Scan for the cell matching the given text and deliver its (x, y) coordinate at center. 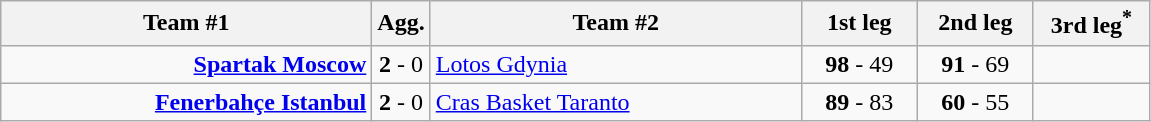
Agg. (401, 24)
2nd leg (975, 24)
Fenerbahçe Istanbul (186, 102)
Lotos Gdynia (616, 64)
Team #2 (616, 24)
Cras Basket Taranto (616, 102)
1st leg (859, 24)
3rd leg* (1091, 24)
98 - 49 (859, 64)
Spartak Moscow (186, 64)
91 - 69 (975, 64)
Team #1 (186, 24)
60 - 55 (975, 102)
89 - 83 (859, 102)
